Provide the (X, Y) coordinate of the cell's center where the given text is located.  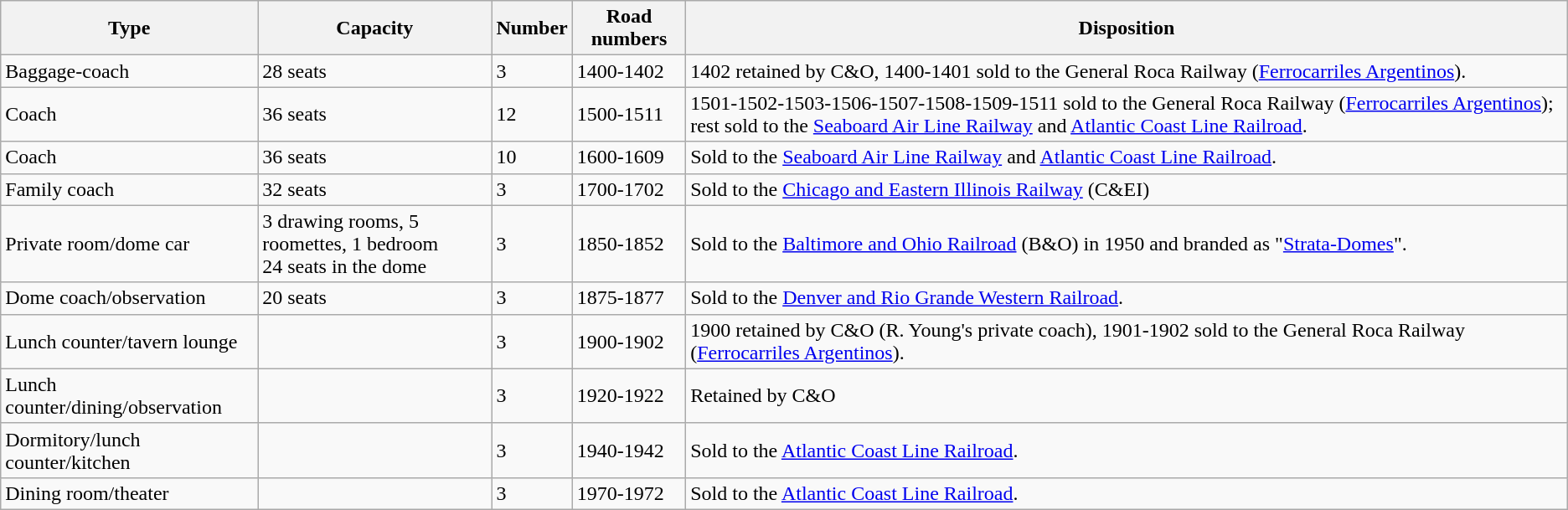
28 seats (375, 71)
Baggage-coach (129, 71)
32 seats (375, 189)
1920-1922 (628, 395)
Capacity (375, 28)
1875-1877 (628, 298)
Dome coach/observation (129, 298)
Sold to the Chicago and Eastern Illinois Railway (C&EI) (1127, 189)
Lunch counter/tavern lounge (129, 342)
1500-1511 (628, 114)
12 (532, 114)
Disposition (1127, 28)
Number (532, 28)
Road numbers (628, 28)
1850-1852 (628, 244)
20 seats (375, 298)
Lunch counter/dining/observation (129, 395)
1400-1402 (628, 71)
Sold to the Baltimore and Ohio Railroad (B&O) in 1950 and branded as "Strata-Domes". (1127, 244)
Family coach (129, 189)
Dining room/theater (129, 493)
1900 retained by C&O (R. Young's private coach), 1901-1902 sold to the General Roca Railway (Ferrocarriles Argentinos). (1127, 342)
1700-1702 (628, 189)
Sold to the Seaboard Air Line Railway and Atlantic Coast Line Railroad. (1127, 157)
1900-1902 (628, 342)
Type (129, 28)
Private room/dome car (129, 244)
Sold to the Denver and Rio Grande Western Railroad. (1127, 298)
1402 retained by C&O, 1400-1401 sold to the General Roca Railway (Ferrocarriles Argentinos). (1127, 71)
3 drawing rooms, 5 roomettes, 1 bedroom24 seats in the dome (375, 244)
1600-1609 (628, 157)
10 (532, 157)
Retained by C&O (1127, 395)
1940-1942 (628, 451)
1970-1972 (628, 493)
Dormitory/lunch counter/kitchen (129, 451)
